Detect which cell encompasses the target text, then output its [x, y] center coordinate. 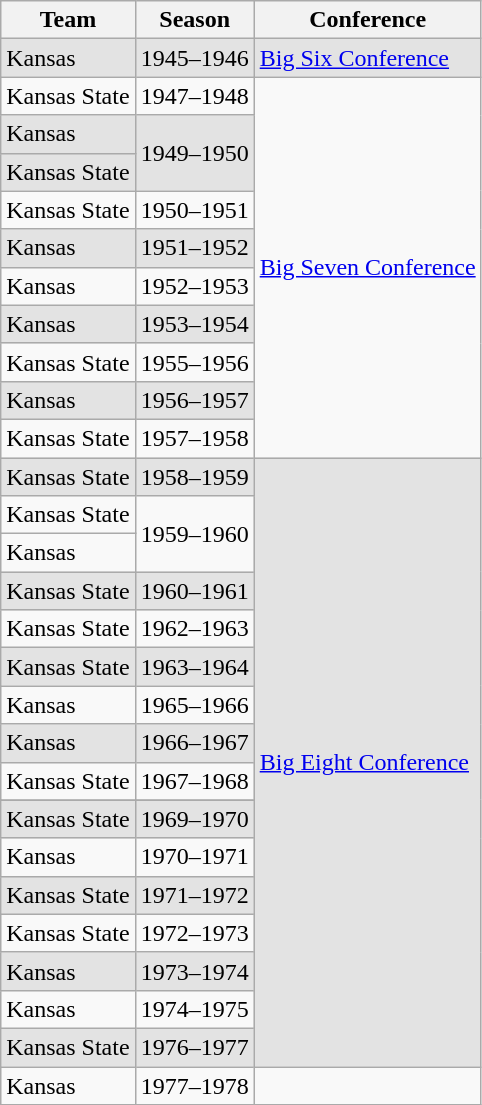
1949–1950 [194, 153]
Big Eight Conference [368, 762]
1972–1973 [194, 933]
1945–1946 [194, 58]
1960–1961 [194, 591]
1963–1964 [194, 667]
1947–1948 [194, 96]
Conference [368, 20]
1951–1952 [194, 248]
1952–1953 [194, 286]
1957–1958 [194, 438]
1970–1971 [194, 857]
1976–1977 [194, 1047]
1958–1959 [194, 477]
Team [68, 20]
1966–1967 [194, 743]
Big Seven Conference [368, 268]
1965–1966 [194, 705]
1969–1970 [194, 819]
Season [194, 20]
1974–1975 [194, 1009]
1955–1956 [194, 362]
1962–1963 [194, 629]
1959–1960 [194, 534]
Big Six Conference [368, 58]
1967–1968 [194, 781]
1956–1957 [194, 400]
1977–1978 [194, 1085]
1953–1954 [194, 324]
1950–1951 [194, 210]
1971–1972 [194, 895]
1973–1974 [194, 971]
